Locate the cell with the specified text and output its (X, Y) center coordinate. 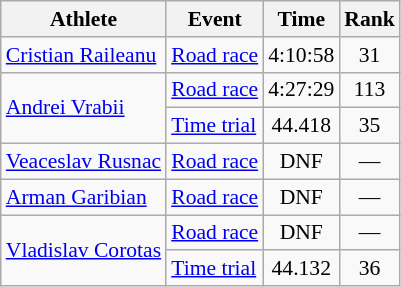
4:10:58 (301, 55)
Arman Garibian (84, 197)
Time (301, 19)
Rank (370, 19)
36 (370, 269)
113 (370, 90)
Event (214, 19)
4:27:29 (301, 90)
Vladislav Corotas (84, 250)
Andrei Vrabii (84, 108)
35 (370, 126)
Cristian Raileanu (84, 55)
44.418 (301, 126)
44.132 (301, 269)
Athlete (84, 19)
Veaceslav Rusnac (84, 162)
31 (370, 55)
